Return [x, y] of the center of cell containing provided text 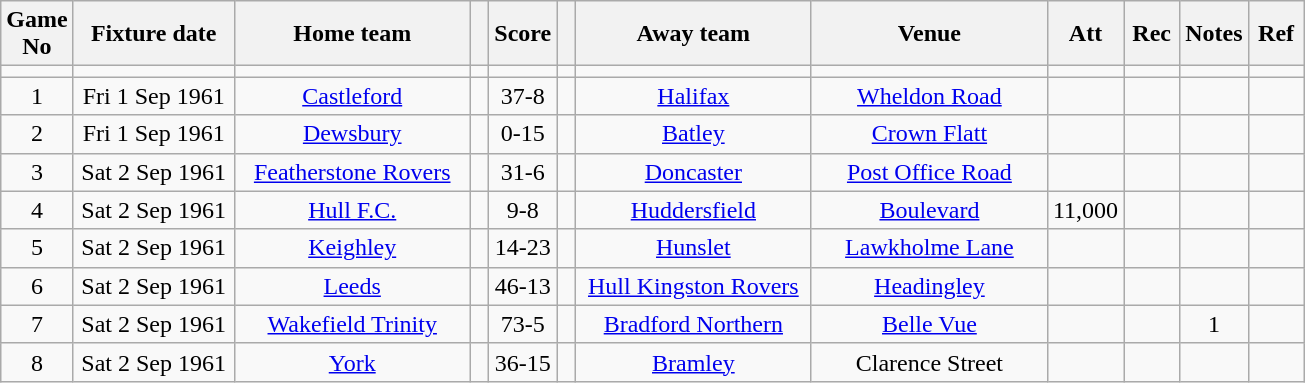
Bradford Northern [693, 324]
Huddersfield [693, 210]
Notes [1214, 34]
Rec [1152, 34]
Bramley [693, 362]
York [352, 362]
Fixture date [154, 34]
Venue [929, 34]
Wakefield Trinity [352, 324]
Ref [1276, 34]
Leeds [352, 286]
Doncaster [693, 172]
8 [37, 362]
Dewsbury [352, 134]
Game No [37, 34]
Post Office Road [929, 172]
37-8 [523, 96]
Away team [693, 34]
6 [37, 286]
36-15 [523, 362]
46-13 [523, 286]
Crown Flatt [929, 134]
Hunslet [693, 248]
Wheldon Road [929, 96]
Belle Vue [929, 324]
Hull F.C. [352, 210]
73-5 [523, 324]
Score [523, 34]
5 [37, 248]
7 [37, 324]
Halifax [693, 96]
3 [37, 172]
Batley [693, 134]
Headingley [929, 286]
31-6 [523, 172]
Keighley [352, 248]
Att [1085, 34]
Home team [352, 34]
Castleford [352, 96]
Hull Kingston Rovers [693, 286]
9-8 [523, 210]
Boulevard [929, 210]
0-15 [523, 134]
11,000 [1085, 210]
Clarence Street [929, 362]
4 [37, 210]
Featherstone Rovers [352, 172]
Lawkholme Lane [929, 248]
14-23 [523, 248]
2 [37, 134]
